Provide the [x, y] coordinate of the cell's center where the given text is located.  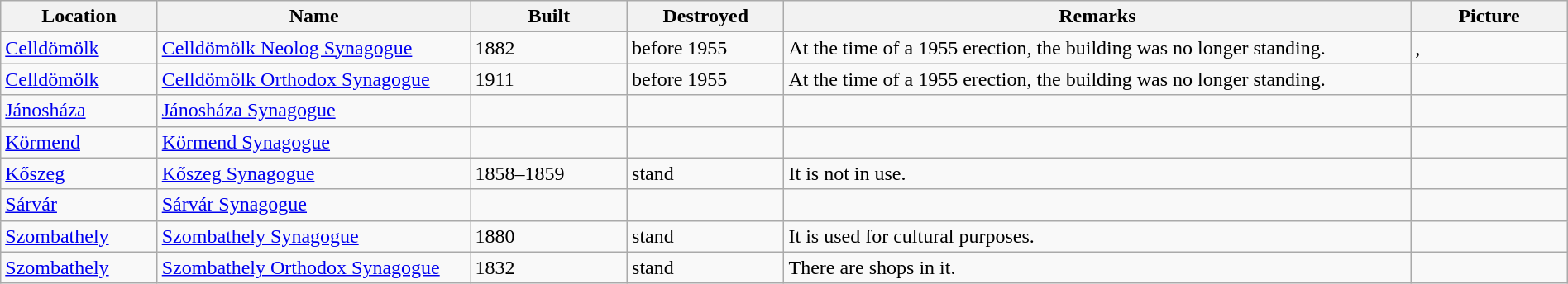
Jánosháza [79, 111]
Jánosháza Synagogue [314, 111]
1880 [549, 236]
Location [79, 17]
Körmend Synagogue [314, 142]
1911 [549, 79]
Kőszeg Synagogue [314, 173]
, [1489, 48]
Körmend [79, 142]
Built [549, 17]
1832 [549, 267]
Remarks [1097, 17]
Szombathely Orthodox Synagogue [314, 267]
Sárvár Synagogue [314, 205]
Destroyed [706, 17]
1882 [549, 48]
Kőszeg [79, 173]
Name [314, 17]
Celldömölk Orthodox Synagogue [314, 79]
It is used for cultural purposes. [1097, 236]
There are shops in it. [1097, 267]
Picture [1489, 17]
1858–1859 [549, 173]
Szombathely Synagogue [314, 236]
Sárvár [79, 205]
It is not in use. [1097, 173]
Celldömölk Neolog Synagogue [314, 48]
